From the cell containing the given text, extract its center point as [x, y] coordinate. 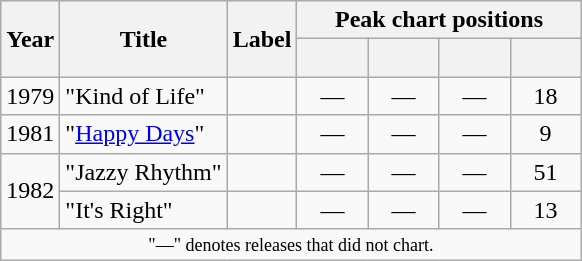
51 [546, 172]
9 [546, 134]
1982 [30, 191]
"It's Right" [144, 210]
Year [30, 39]
18 [546, 96]
13 [546, 210]
Peak chart positions [439, 20]
"Kind of Life" [144, 96]
Label [262, 39]
"Jazzy Rhythm" [144, 172]
"—" denotes releases that did not chart. [291, 244]
1979 [30, 96]
Title [144, 39]
1981 [30, 134]
"Happy Days" [144, 134]
